From the cell containing the given text, extract its center point as [x, y] coordinate. 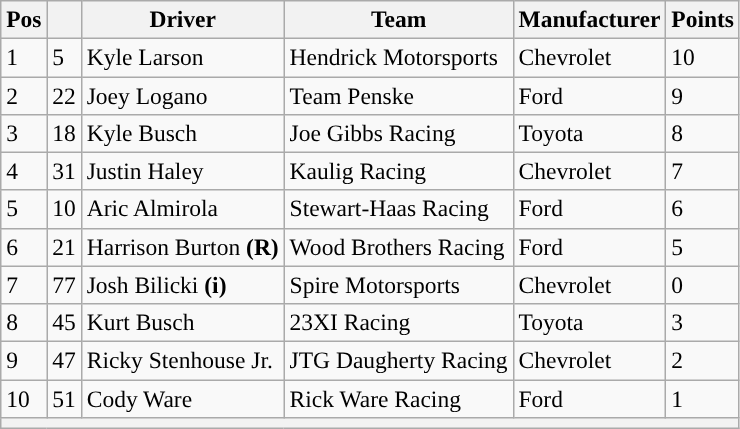
Rick Ware Racing [398, 398]
Cody Ware [182, 398]
Stewart-Haas Racing [398, 209]
Joey Logano [182, 95]
Kaulig Racing [398, 171]
4 [24, 171]
23XI Racing [398, 322]
18 [64, 133]
0 [703, 285]
22 [64, 95]
Team Penske [398, 95]
Team [398, 19]
Manufacturer [590, 19]
Pos [24, 19]
Joe Gibbs Racing [398, 133]
Wood Brothers Racing [398, 247]
Josh Bilicki (i) [182, 285]
31 [64, 171]
Kyle Larson [182, 57]
77 [64, 285]
21 [64, 247]
Kyle Busch [182, 133]
Aric Almirola [182, 209]
51 [64, 398]
Justin Haley [182, 171]
Spire Motorsports [398, 285]
Kurt Busch [182, 322]
Hendrick Motorsports [398, 57]
JTG Daugherty Racing [398, 360]
Harrison Burton (R) [182, 247]
45 [64, 322]
Driver [182, 19]
Points [703, 19]
47 [64, 360]
Ricky Stenhouse Jr. [182, 360]
